Detect which cell encompasses the target text, then output its [x, y] center coordinate. 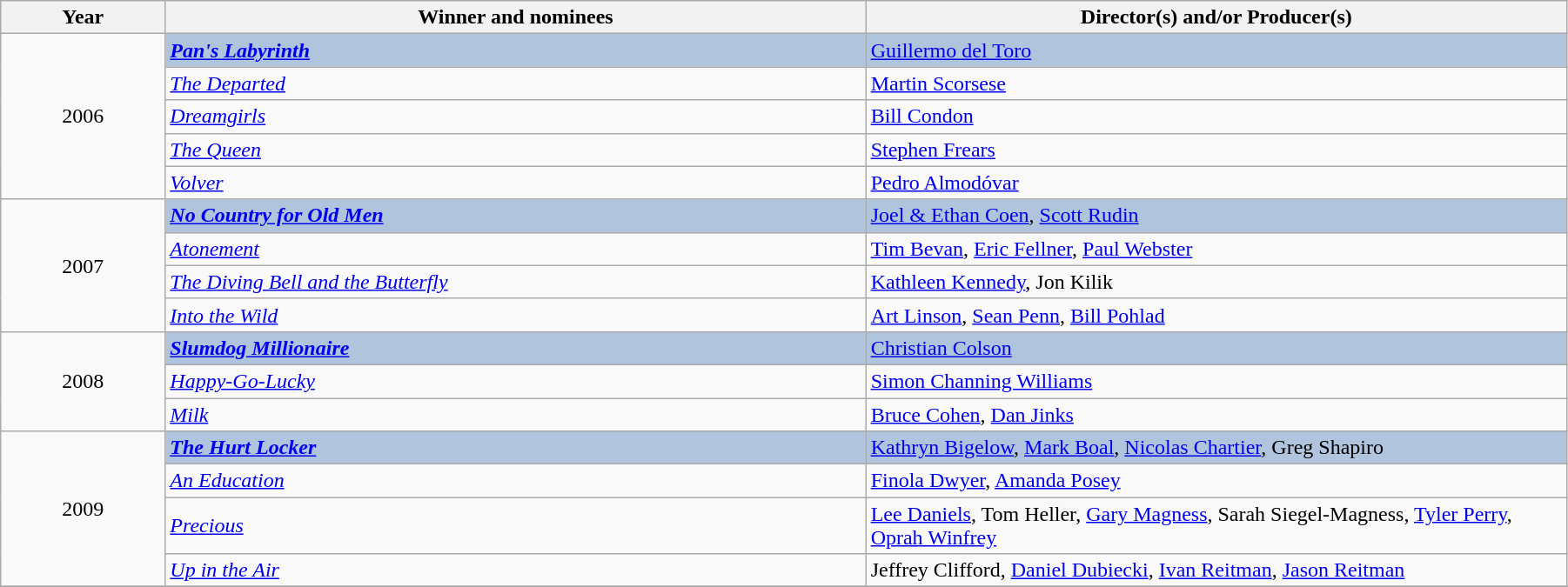
Pan's Labyrinth [515, 50]
Jeffrey Clifford, Daniel Dubiecki, Ivan Reitman, Jason Reitman [1216, 570]
Into the Wild [515, 315]
2006 [84, 117]
2007 [84, 265]
The Departed [515, 83]
Bruce Cohen, Dan Jinks [1216, 415]
The Hurt Locker [515, 448]
Precious [515, 525]
Guillermo del Toro [1216, 50]
Winner and nominees [515, 17]
The Queen [515, 150]
Year [84, 17]
Up in the Air [515, 570]
Slumdog Millionaire [515, 348]
Atonement [515, 249]
Kathleen Kennedy, Jon Kilik [1216, 282]
Volver [515, 183]
Milk [515, 415]
Stephen Frears [1216, 150]
Dreamgirls [515, 117]
Finola Dwyer, Amanda Posey [1216, 481]
The Diving Bell and the Butterfly [515, 282]
Kathryn Bigelow, Mark Boal, Nicolas Chartier, Greg Shapiro [1216, 448]
Christian Colson [1216, 348]
Lee Daniels, Tom Heller, Gary Magness, Sarah Siegel-Magness, Tyler Perry, Oprah Winfrey [1216, 525]
No Country for Old Men [515, 216]
2008 [84, 381]
Art Linson, Sean Penn, Bill Pohlad [1216, 315]
Happy-Go-Lucky [515, 381]
Martin Scorsese [1216, 83]
Joel & Ethan Coen, Scott Rudin [1216, 216]
Director(s) and/or Producer(s) [1216, 17]
2009 [84, 510]
An Education [515, 481]
Simon Channing Williams [1216, 381]
Pedro Almodóvar [1216, 183]
Bill Condon [1216, 117]
Tim Bevan, Eric Fellner, Paul Webster [1216, 249]
